Output the (x, y) coordinate of the center of the cell containing the given text.  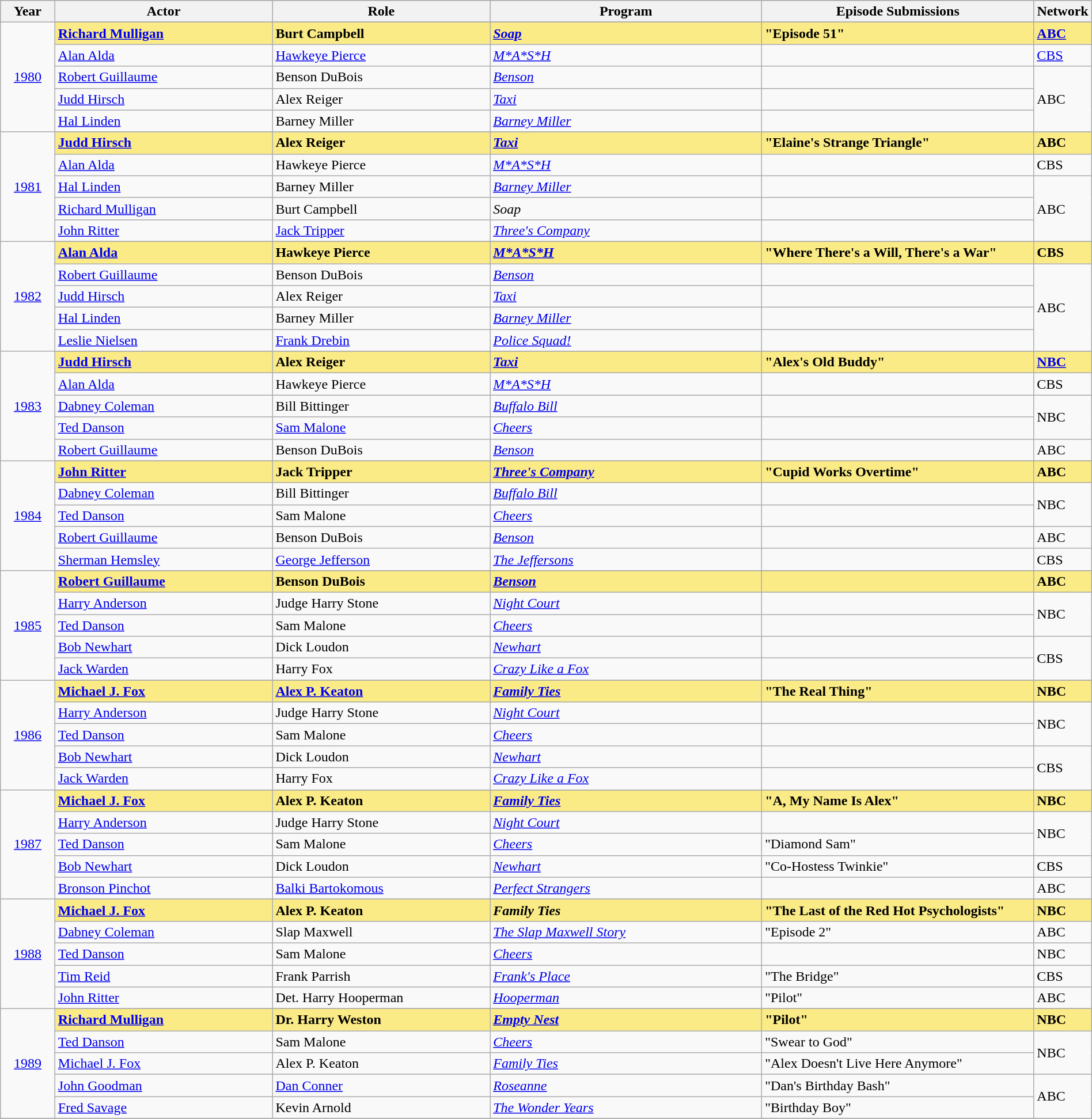
"Alex Doesn't Live Here Anymore" (898, 1064)
"Swear to God" (898, 1042)
1988 (28, 954)
Tim Reid (164, 976)
1981 (28, 187)
"Alex's Old Buddy" (898, 362)
1982 (28, 296)
"Co-Hostess Twinkie" (898, 866)
The Wonder Years (626, 1107)
"Where There's a Will, There's a War" (898, 252)
Empty Nest (626, 1020)
Role (381, 12)
Frank Parrish (381, 976)
1984 (28, 515)
Sherman Hemsley (164, 559)
1987 (28, 844)
"The Last of the Red Hot Psychologists" (898, 910)
Program (626, 12)
John Goodman (164, 1086)
Actor (164, 12)
1980 (28, 77)
Police Squad! (626, 340)
"Birthday Boy" (898, 1107)
Det. Harry Hooperman (381, 998)
1989 (28, 1064)
Kevin Arnold (381, 1107)
Slap Maxwell (381, 932)
Dr. Harry Weston (381, 1020)
"A, My Name Is Alex" (898, 801)
"Cupid Works Overtime" (898, 472)
Year (28, 12)
Network (1063, 12)
Episode Submissions (898, 12)
"The Real Thing" (898, 691)
"Episode 51" (898, 33)
Balki Bartokomous (381, 888)
Hooperman (626, 998)
Bronson Pinchot (164, 888)
The Slap Maxwell Story (626, 932)
Frank Drebin (381, 340)
"The Bridge" (898, 976)
Perfect Strangers (626, 888)
The Jeffersons (626, 559)
1985 (28, 625)
Fred Savage (164, 1107)
Dan Conner (381, 1086)
"Dan's Birthday Bash" (898, 1086)
"Diamond Sam" (898, 844)
Roseanne (626, 1086)
1983 (28, 406)
"Episode 2" (898, 932)
George Jefferson (381, 559)
1986 (28, 735)
Leslie Nielsen (164, 340)
"Elaine's Strange Triangle" (898, 143)
Frank's Place (626, 976)
